From the cell containing the given text, extract its center point as (X, Y) coordinate. 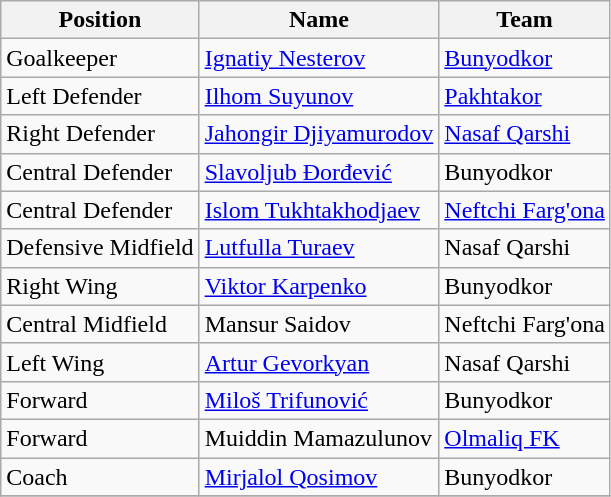
Miloš Trifunović (319, 400)
Viktor Karpenko (319, 286)
Right Wing (100, 286)
Central Midfield (100, 324)
Slavoljub Đorđević (319, 172)
Right Defender (100, 134)
Muiddin Mamazulunov (319, 438)
Lutfulla Turaev (319, 248)
Ignatiy Nesterov (319, 58)
Mirjalol Qosimov (319, 477)
Artur Gevorkyan (319, 362)
Ilhom Suyunov (319, 96)
Pakhtakor (525, 96)
Position (100, 20)
Team (525, 20)
Islom Tukhtakhodjaev (319, 210)
Left Wing (100, 362)
Jahongir Djiyamurodov (319, 134)
Defensive Midfield (100, 248)
Goalkeeper (100, 58)
Left Defender (100, 96)
Coach (100, 477)
Mansur Saidov (319, 324)
Name (319, 20)
Olmaliq FK (525, 438)
